Return [x, y] of the center of cell containing provided text 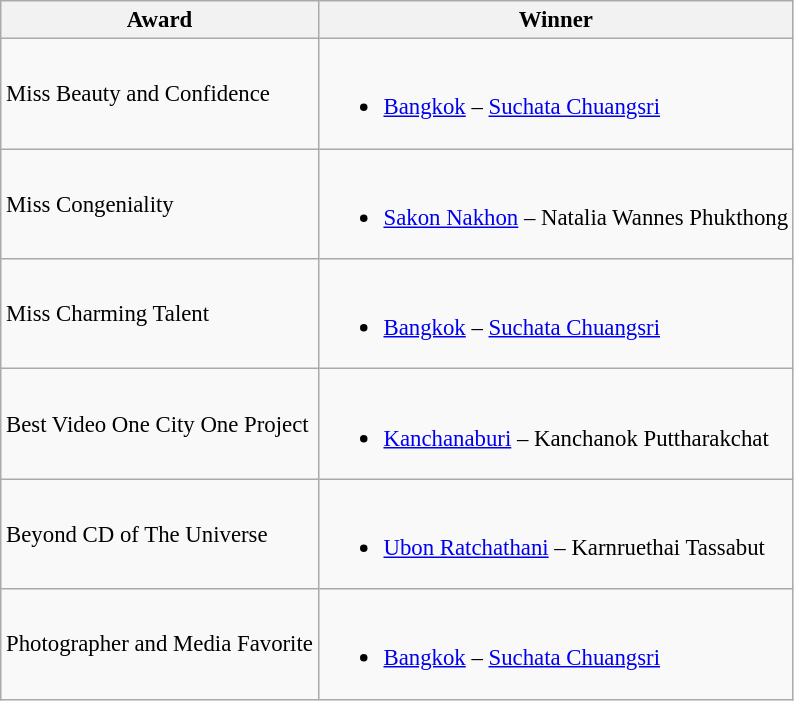
Beyond CD of The Universe [160, 534]
Kanchanaburi – Kanchanok Puttharakchat [556, 424]
Miss Beauty and Confidence [160, 94]
Ubon Ratchathani – Karnruethai Tassabut [556, 534]
Winner [556, 20]
Award [160, 20]
Miss Congeniality [160, 204]
Best Video One City One Project [160, 424]
Sakon Nakhon – Natalia Wannes Phukthong [556, 204]
Photographer and Media Favorite [160, 644]
Miss Charming Talent [160, 314]
